Find where the given text appears and provide that cell's center as (X, Y) coordinate. 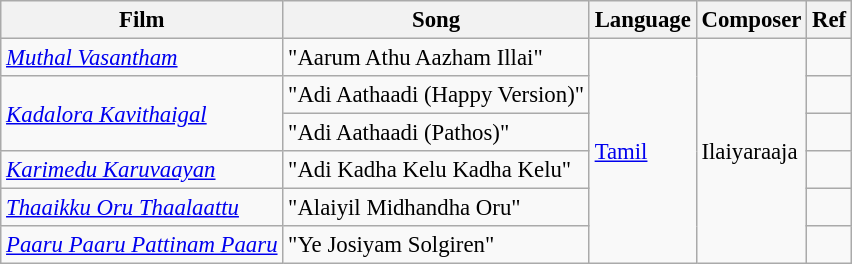
Kadalora Kavithaigal (142, 114)
"Adi Kadha Kelu Kadha Kelu" (436, 170)
Film (142, 20)
"Aarum Athu Aazham Illai" (436, 58)
Song (436, 20)
Language (642, 20)
"Adi Aathaadi (Happy Version)" (436, 95)
Paaru Paaru Pattinam Paaru (142, 245)
Muthal Vasantham (142, 58)
"Adi Aathaadi (Pathos)" (436, 133)
Karimedu Karuvaayan (142, 170)
Ref (830, 20)
"Ye Josiyam Solgiren" (436, 245)
"Alaiyil Midhandha Oru" (436, 208)
Composer (752, 20)
Thaaikku Oru Thaalaattu (142, 208)
